Return the [x, y] coordinate for the center point of the cell that contains the specified text.  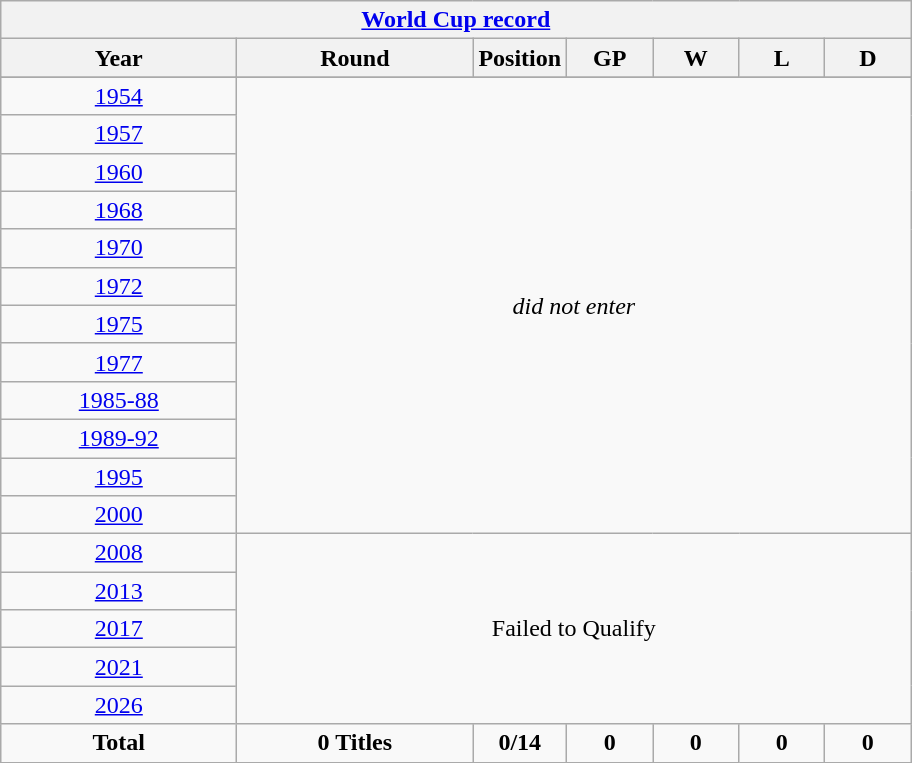
1985-88 [119, 400]
2000 [119, 515]
2017 [119, 629]
2008 [119, 553]
W [696, 58]
Position [520, 58]
2021 [119, 667]
1970 [119, 248]
D [868, 58]
2013 [119, 591]
1954 [119, 96]
2026 [119, 705]
0/14 [520, 743]
1975 [119, 324]
Year [119, 58]
Failed to Qualify [574, 629]
Total [119, 743]
L [782, 58]
1960 [119, 172]
1977 [119, 362]
did not enter [574, 306]
GP [610, 58]
1957 [119, 134]
1989-92 [119, 438]
Round [355, 58]
1995 [119, 477]
World Cup record [456, 20]
0 Titles [355, 743]
1968 [119, 210]
1972 [119, 286]
